Detect which cell encompasses the target text, then output its [x, y] center coordinate. 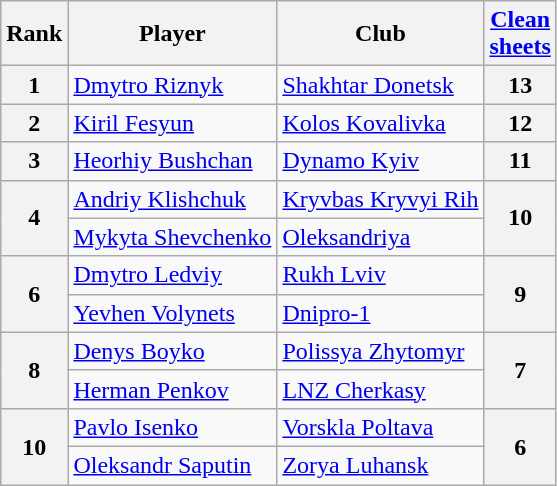
Polissya Zhytomyr [380, 351]
4 [34, 218]
Vorskla Poltava [380, 427]
Dynamo Kyiv [380, 161]
Player [172, 34]
Rukh Lviv [380, 275]
Cleansheets [520, 34]
Zorya Luhansk [380, 465]
Yevhen Volynets [172, 313]
3 [34, 161]
12 [520, 123]
Club [380, 34]
7 [520, 370]
Dmytro Ledviy [172, 275]
Oleksandriya [380, 237]
Rank [34, 34]
11 [520, 161]
Shakhtar Donetsk [380, 85]
Oleksandr Saputin [172, 465]
Denys Boyko [172, 351]
Dnipro-1 [380, 313]
13 [520, 85]
Andriy Klishchuk [172, 199]
Dmytro Riznyk [172, 85]
Herman Penkov [172, 389]
1 [34, 85]
8 [34, 370]
9 [520, 294]
2 [34, 123]
Pavlo Isenko [172, 427]
Heorhiy Bushchan [172, 161]
Kiril Fesyun [172, 123]
Mykyta Shevchenko [172, 237]
LNZ Cherkasy [380, 389]
Kryvbas Kryvyi Rih [380, 199]
Kolos Kovalivka [380, 123]
